Return the [x, y] coordinate for the center point of the cell that contains the specified text.  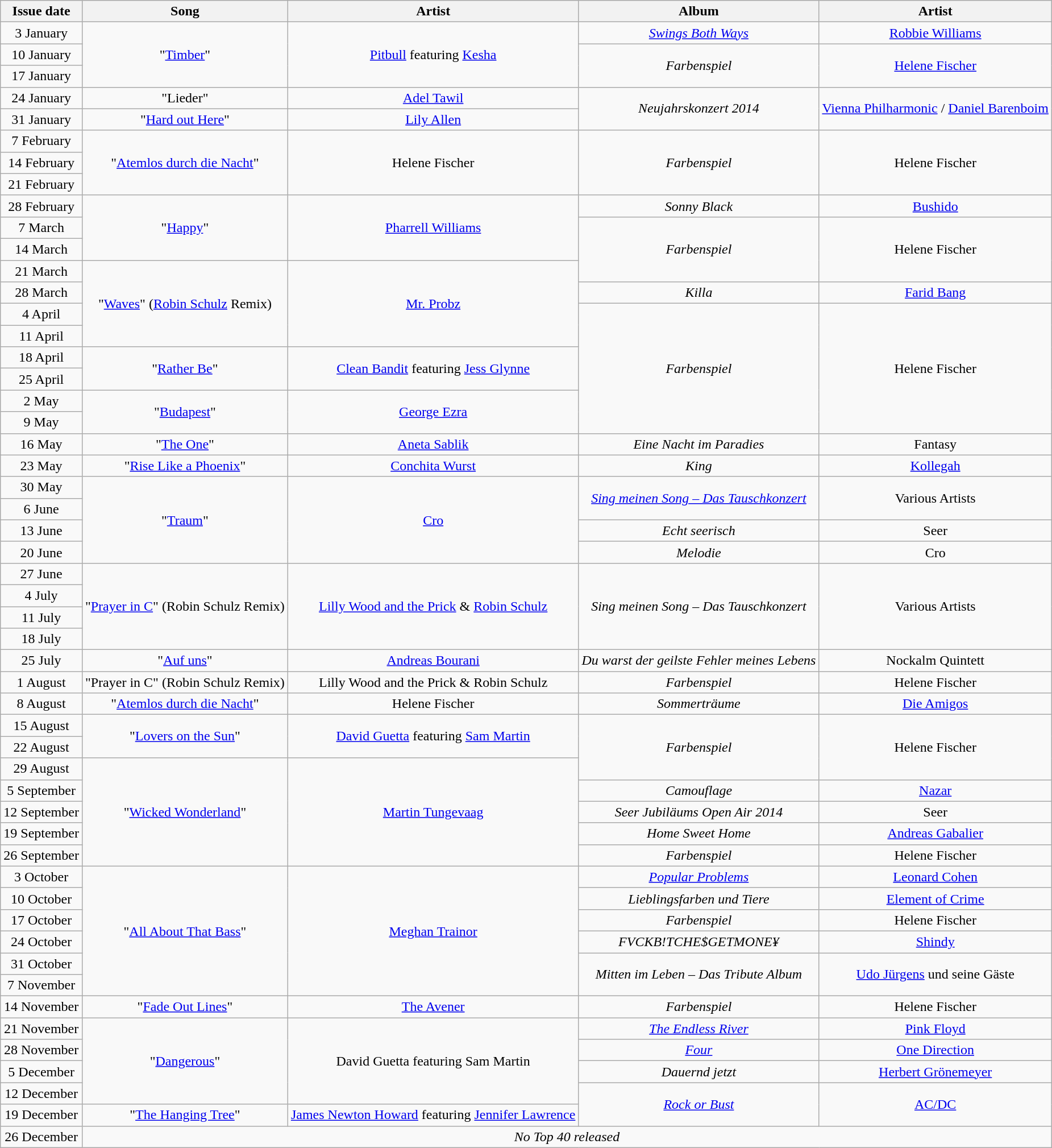
James Newton Howard featuring Jennifer Lawrence [433, 1115]
Nazar [935, 790]
One Direction [935, 1050]
25 July [41, 661]
Four [699, 1050]
Leonard Cohen [935, 877]
The Avener [433, 1007]
10 October [41, 898]
Lieblingsfarben und Tiere [699, 898]
13 June [41, 531]
6 June [41, 509]
Bushido [935, 206]
1 August [41, 682]
Lily Allen [433, 119]
"Dangerous" [185, 1061]
Echt seerisch [699, 531]
4 July [41, 595]
Kollegah [935, 466]
24 October [41, 942]
Robbie Williams [935, 33]
22 August [41, 747]
Swings Both Ways [699, 33]
Conchita Wurst [433, 466]
19 December [41, 1115]
24 January [41, 98]
21 November [41, 1029]
Popular Problems [699, 877]
30 May [41, 487]
George Ezra [433, 412]
The Endless River [699, 1029]
Shindy [935, 942]
"Budapest" [185, 412]
7 November [41, 985]
AC/DC [935, 1104]
"Timber" [185, 55]
Rock or Bust [699, 1104]
Sommerträume [699, 704]
2 May [41, 401]
14 March [41, 249]
Camouflage [699, 790]
"Waves" (Robin Schulz Remix) [185, 304]
29 August [41, 769]
Album [699, 11]
20 June [41, 552]
Nockalm Quintett [935, 661]
19 September [41, 834]
"Rather Be" [185, 368]
Song [185, 11]
12 September [41, 812]
5 September [41, 790]
18 July [41, 639]
Aneta Sablik [433, 444]
4 April [41, 314]
21 February [41, 184]
Pink Floyd [935, 1029]
3 January [41, 33]
Eine Nacht im Paradies [699, 444]
Pharrell Williams [433, 227]
7 March [41, 227]
Die Amigos [935, 704]
Issue date [41, 11]
16 May [41, 444]
31 January [41, 119]
"Rise Like a Phoenix" [185, 466]
Herbert Grönemeyer [935, 1072]
18 April [41, 358]
11 July [41, 617]
Neujahrskonzert 2014 [699, 109]
Melodie [699, 552]
No Top 40 released [567, 1137]
"Lovers on the Sun" [185, 736]
Dauernd jetzt [699, 1072]
14 November [41, 1007]
11 April [41, 336]
10 January [41, 55]
23 May [41, 466]
Seer Jubiläums Open Air 2014 [699, 812]
"The Hanging Tree" [185, 1115]
"Wicked Wonderland" [185, 812]
28 November [41, 1050]
21 March [41, 271]
"Auf uns" [185, 661]
28 February [41, 206]
17 October [41, 920]
Du warst der geilste Fehler meines Lebens [699, 661]
25 April [41, 379]
8 August [41, 704]
Pitbull featuring Kesha [433, 55]
Mr. Probz [433, 304]
Sonny Black [699, 206]
Killa [699, 293]
Meghan Trainor [433, 931]
26 September [41, 855]
"Hard out Here" [185, 119]
Martin Tungevaag [433, 812]
Element of Crime [935, 898]
Mitten im Leben – Das Tribute Album [699, 975]
"Fade Out Lines" [185, 1007]
7 February [41, 141]
12 December [41, 1093]
26 December [41, 1137]
9 May [41, 422]
King [699, 466]
14 February [41, 163]
"Lieder" [185, 98]
"Happy" [185, 227]
Fantasy [935, 444]
"All About That Bass" [185, 931]
Clean Bandit featuring Jess Glynne [433, 368]
17 January [41, 76]
28 March [41, 293]
Udo Jürgens und seine Gäste [935, 975]
Vienna Philharmonic / Daniel Barenboim [935, 109]
27 June [41, 574]
"The One" [185, 444]
3 October [41, 877]
Farid Bang [935, 293]
15 August [41, 726]
"Traum" [185, 520]
Andreas Bourani [433, 661]
Andreas Gabalier [935, 834]
5 December [41, 1072]
Home Sweet Home [699, 834]
FVCKB!TCHE$GETMONE¥ [699, 942]
31 October [41, 964]
Adel Tawil [433, 98]
